Scan for the cell matching the given text and deliver its (X, Y) coordinate at center. 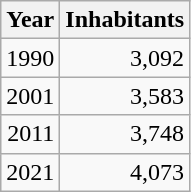
Year (30, 20)
1990 (30, 58)
2011 (30, 134)
3,748 (125, 134)
Inhabitants (125, 20)
3,092 (125, 58)
4,073 (125, 172)
3,583 (125, 96)
2021 (30, 172)
2001 (30, 96)
